Extract the (x, y) coordinate from the center of the cell holding the provided text.  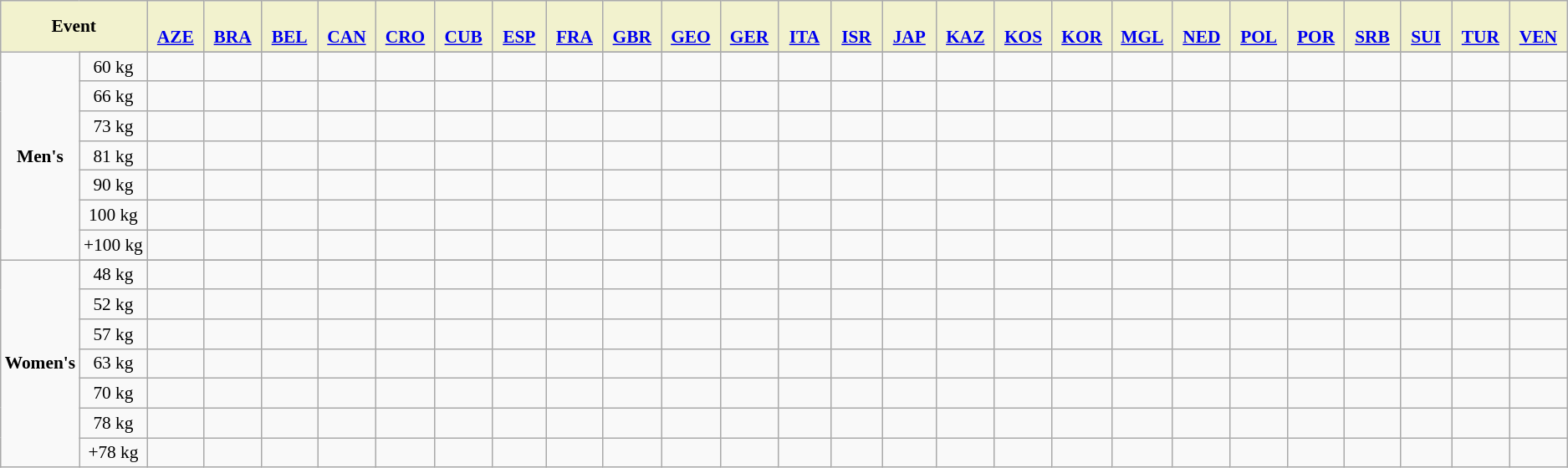
TUR (1480, 27)
CUB (463, 27)
66 kg (114, 96)
Event (74, 27)
KAZ (965, 27)
52 kg (114, 304)
+100 kg (114, 245)
VEN (1539, 27)
GER (749, 27)
POL (1259, 27)
ISR (856, 27)
MGL (1142, 27)
48 kg (114, 274)
KOS (1024, 27)
ITA (804, 27)
+78 kg (114, 453)
GEO (691, 27)
BRA (232, 27)
90 kg (114, 186)
KOR (1082, 27)
SUI (1426, 27)
BEL (289, 27)
CAN (347, 27)
63 kg (114, 364)
GBR (632, 27)
78 kg (114, 423)
CRO (405, 27)
SRB (1372, 27)
POR (1316, 27)
60 kg (114, 67)
100 kg (114, 215)
81 kg (114, 155)
73 kg (114, 126)
57 kg (114, 334)
JAP (909, 27)
Men's (40, 155)
AZE (176, 27)
NED (1201, 27)
ESP (519, 27)
FRA (575, 27)
70 kg (114, 394)
Women's (40, 363)
